Return [x, y] of the center of cell containing provided text 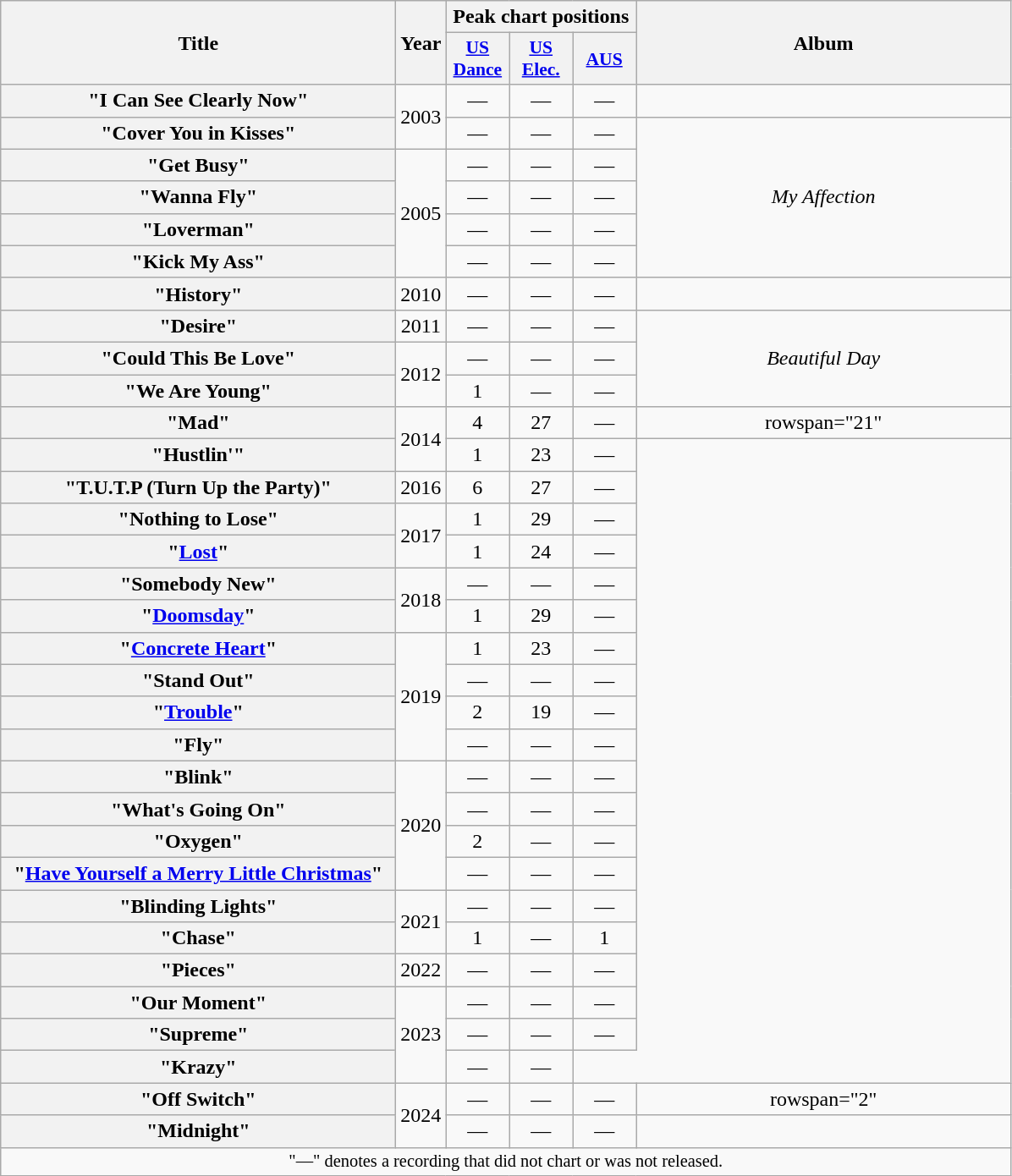
"Oxygen" [198, 841]
"History" [198, 294]
19 [542, 712]
"Trouble" [198, 712]
"Fly" [198, 745]
"Doomsday" [198, 616]
"Krazy" [198, 1067]
2020 [421, 825]
"Somebody New" [198, 584]
6 [477, 487]
"I Can See Clearly Now" [198, 101]
Year [421, 42]
4 [477, 423]
"Get Busy" [198, 165]
rowspan="2" [824, 1099]
"Our Moment" [198, 1003]
"Stand Out" [198, 680]
2012 [421, 374]
2016 [421, 487]
"Kick My Ass" [198, 261]
2003 [421, 117]
Beautiful Day [824, 358]
"Off Switch" [198, 1099]
"Supreme" [198, 1035]
"Hustlin'" [198, 455]
2024 [421, 1115]
"Mad" [198, 423]
"Blink" [198, 777]
"Midnight" [198, 1131]
2019 [421, 696]
2010 [421, 294]
"Desire" [198, 326]
AUS [604, 59]
2022 [421, 970]
"T.U.T.P (Turn Up the Party)" [198, 487]
"Have Yourself a Merry Little Christmas" [198, 873]
"Blinding Lights" [198, 906]
"Could This Be Love" [198, 358]
2023 [421, 1035]
rowspan="21" [824, 423]
USDance [477, 59]
"Pieces" [198, 970]
Title [198, 42]
"Lost" [198, 552]
"What's Going On" [198, 809]
"Cover You in Kisses" [198, 133]
"Concrete Heart" [198, 648]
USElec. [542, 59]
"Chase" [198, 938]
Peak chart positions [542, 17]
2014 [421, 439]
Album [824, 42]
2005 [421, 213]
"—" denotes a recording that did not chart or was not released. [506, 1162]
"Loverman" [198, 229]
2018 [421, 600]
2017 [421, 536]
"Wanna Fly" [198, 197]
"Nothing to Lose" [198, 519]
"We Are Young" [198, 390]
My Affection [824, 197]
2011 [421, 326]
2021 [421, 922]
24 [542, 552]
